From the cell containing the given text, extract its center point as (x, y) coordinate. 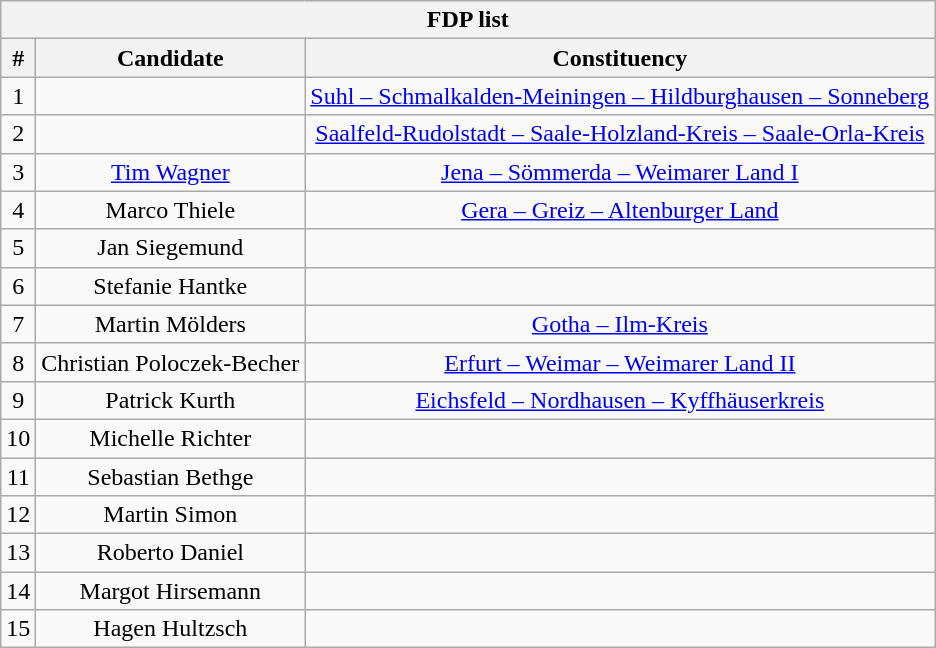
Martin Mölders (170, 324)
Eichsfeld – Nordhausen – Kyffhäuserkreis (620, 400)
FDP list (468, 20)
1 (18, 96)
7 (18, 324)
Hagen Hultzsch (170, 629)
15 (18, 629)
Suhl – Schmalkalden-Meiningen – Hildburghausen – Sonneberg (620, 96)
2 (18, 134)
Jan Siegemund (170, 248)
Constituency (620, 58)
Gera – Greiz – Altenburger Land (620, 210)
Patrick Kurth (170, 400)
# (18, 58)
14 (18, 591)
Martin Simon (170, 515)
5 (18, 248)
Erfurt – Weimar – Weimarer Land II (620, 362)
8 (18, 362)
Roberto Daniel (170, 553)
Saalfeld-Rudolstadt – Saale-Holzland-Kreis – Saale-Orla-Kreis (620, 134)
Jena – Sömmerda – Weimarer Land I (620, 172)
6 (18, 286)
Michelle Richter (170, 438)
3 (18, 172)
Stefanie Hantke (170, 286)
9 (18, 400)
Tim Wagner (170, 172)
Candidate (170, 58)
Margot Hirsemann (170, 591)
4 (18, 210)
13 (18, 553)
Sebastian Bethge (170, 477)
12 (18, 515)
Christian Poloczek-Becher (170, 362)
10 (18, 438)
Marco Thiele (170, 210)
11 (18, 477)
Gotha – Ilm-Kreis (620, 324)
